Scan for the cell matching the given text and deliver its (x, y) coordinate at center. 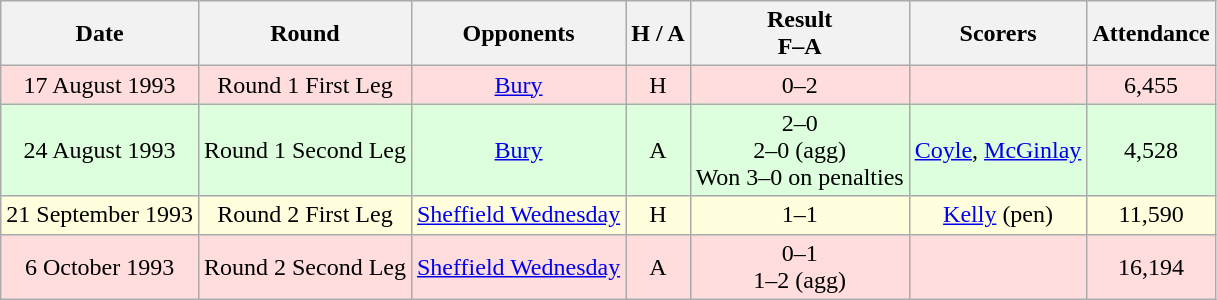
4,528 (1151, 150)
11,590 (1151, 215)
Kelly (pen) (998, 215)
Scorers (998, 34)
Round 2 Second Leg (304, 266)
Opponents (518, 34)
Round 1 Second Leg (304, 150)
ResultF–A (800, 34)
Coyle, McGinlay (998, 150)
21 September 1993 (100, 215)
H / A (658, 34)
Attendance (1151, 34)
0–2 (800, 85)
Round 1 First Leg (304, 85)
Round (304, 34)
2–02–0 (agg)Won 3–0 on penalties (800, 150)
Round 2 First Leg (304, 215)
6 October 1993 (100, 266)
0–11–2 (agg) (800, 266)
24 August 1993 (100, 150)
1–1 (800, 215)
16,194 (1151, 266)
17 August 1993 (100, 85)
Date (100, 34)
6,455 (1151, 85)
